Identify which cell holds the provided text, then report its (x, y) central coordinate. 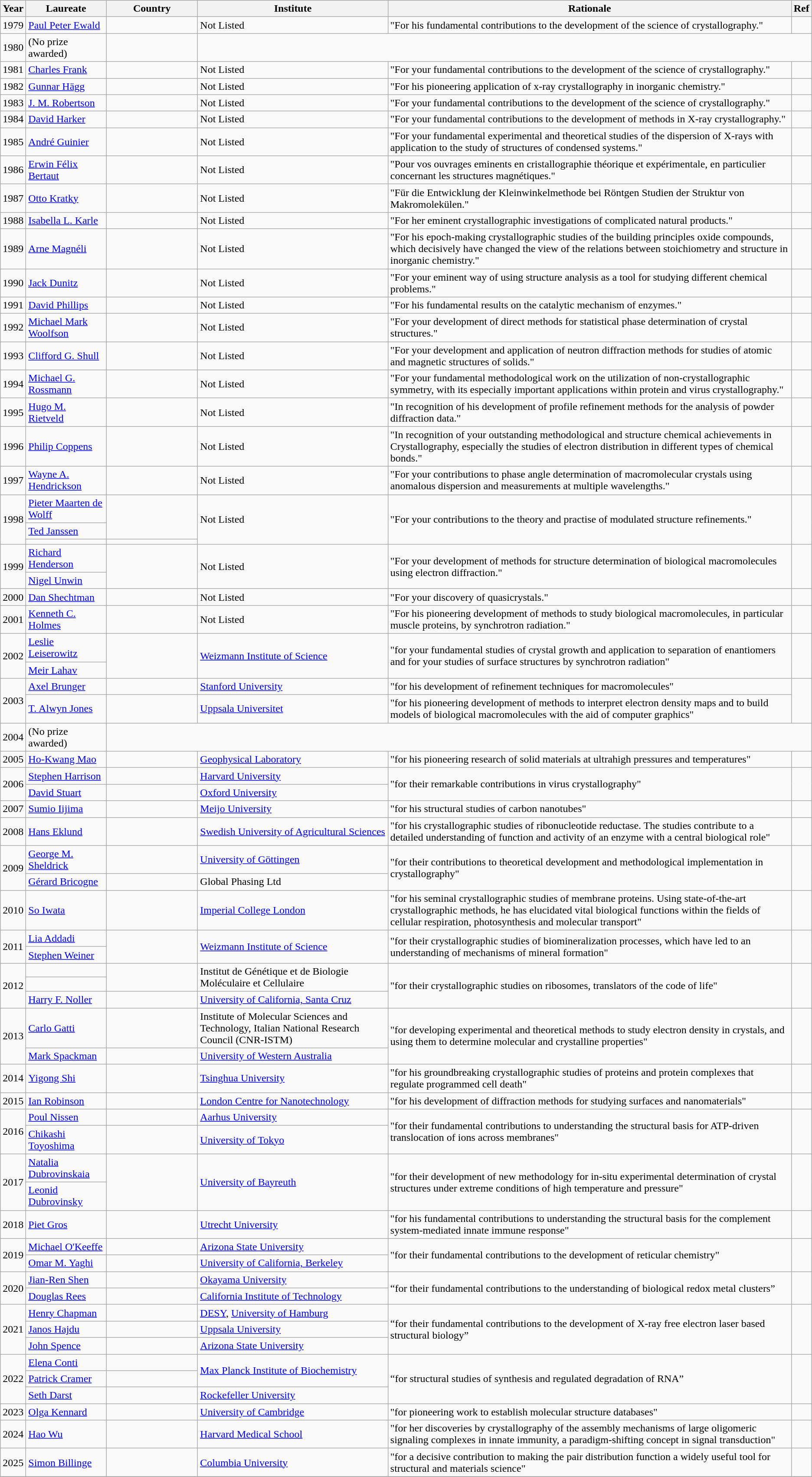
Harvard Medical School (293, 1434)
2008 (13, 831)
Piet Gros (66, 1224)
Columbia University (293, 1463)
Axel Brunger (66, 687)
Otto Kratky (66, 198)
1983 (13, 103)
2017 (13, 1182)
Utrecht University (293, 1224)
2011 (13, 946)
University of Cambridge (293, 1412)
Hans Eklund (66, 831)
"For your contributions to the theory and practise of modulated structure refinements." (589, 519)
2024 (13, 1434)
1995 (13, 412)
Stephen Harrison (66, 776)
1994 (13, 384)
2006 (13, 784)
Ho-Kwang Mao (66, 760)
Rockefeller University (293, 1395)
"for pioneering work to establish molecular structure databases" (589, 1412)
Leslie Leiserowitz (66, 647)
2022 (13, 1379)
1993 (13, 356)
"for his groundbreaking crystallographic studies of proteins and protein complexes that regulate programmed cell death" (589, 1078)
Stephen Weiner (66, 955)
Meir Lahav (66, 670)
"Pour vos ouvrages eminents en cristallographie théorique et expérimentale, en particulier concernant les structures magnétiques." (589, 170)
1980 (13, 48)
Institute (293, 9)
Nigel Unwin (66, 580)
2002 (13, 656)
1979 (13, 25)
George M. Sheldrick (66, 860)
Henry Chapman (66, 1313)
Rationale (589, 9)
Imperial College London (293, 910)
Ted Janssen (66, 531)
Dan Shechtman (66, 597)
2014 (13, 1078)
Gunnar Hägg (66, 86)
London Centre for Nanotechnology (293, 1101)
Okayama University (293, 1280)
Pieter Maarten de Wolff (66, 508)
Richard Henderson (66, 558)
2018 (13, 1224)
Meijo University (293, 809)
Stanford University (293, 687)
"for their fundamental contributions to understanding the structural basis for ATP-driven translocation of ions across membranes" (589, 1131)
"For your discovery of quasicrystals." (589, 597)
"For her eminent crystallographic investigations of complicated natural products." (589, 220)
Jack Dunitz (66, 283)
1997 (13, 481)
So Iwata (66, 910)
"For your development and application of neutron diffraction methods for studies of atomic and magnetic structures of solids." (589, 356)
Natalia Dubrovinskaia (66, 1168)
1998 (13, 519)
J. M. Robertson (66, 103)
2005 (13, 760)
"for his pioneering research of solid materials at ultrahigh pressures and temperatures" (589, 760)
University of Bayreuth (293, 1182)
2001 (13, 619)
Aarhus University (293, 1117)
"for their crystallographic studies of biomineralization processes, which have led to an understanding of mechanisms of mineral formation" (589, 946)
Michael O'Keeffe (66, 1247)
Ref (802, 9)
1984 (13, 119)
"for their fundamental contributions to the development of reticular chemistry" (589, 1255)
1986 (13, 170)
Leonid Dubrovinsky (66, 1196)
Chikashi Toyoshima (66, 1140)
"for his fundamental contributions to understanding the structural basis for the complement system-mediated innate immune response" (589, 1224)
Michael G. Rossmann (66, 384)
Janos Hajdu (66, 1329)
1989 (13, 249)
Patrick Cramer (66, 1379)
University of California, Santa Cruz (293, 999)
Institute of Molecular Sciences and Technology, Italian National Research Council (CNR-ISTM) (293, 1028)
Harvard University (293, 776)
"For his fundamental results on the catalytic mechanism of enzymes." (589, 305)
Arne Magnéli (66, 249)
"for their crystallographic studies on ribosomes, translators of the code of life" (589, 986)
Ian Robinson (66, 1101)
2015 (13, 1101)
"for their remarkable contributions in virus crystallography" (589, 784)
Gérard Bricogne (66, 882)
Michael Mark Woolfson (66, 328)
"For your eminent way of using structure analysis as a tool for studying different chemical problems." (589, 283)
Uppsala Universitet (293, 709)
Jian-Ren Shen (66, 1280)
John Spence (66, 1346)
Wayne A. Hendrickson (66, 481)
1982 (13, 86)
“for their fundamental contributions to the development of X-ray free electron laser based structural biology” (589, 1329)
Douglas Rees (66, 1296)
Olga Kennard (66, 1412)
"for a decisive contribution to making the pair distribution function a widely useful tool for structural and materials science" (589, 1463)
Mark Spackman (66, 1056)
"For your development of direct methods for statistical phase determination of crystal structures." (589, 328)
Laureate (66, 9)
David Harker (66, 119)
2019 (13, 1255)
Swedish University of Agricultural Sciences (293, 831)
Year (13, 9)
2004 (13, 737)
1987 (13, 198)
Country (152, 9)
Philip Coppens (66, 446)
1999 (13, 567)
Uppsala University (293, 1329)
"For your development of methods for structure determination of biological macromolecules using electron diffraction." (589, 567)
Poul Nissen (66, 1117)
Carlo Gatti (66, 1028)
2021 (13, 1329)
1996 (13, 446)
Lia Addadi (66, 938)
1981 (13, 70)
"for his development of diffraction methods for studying surfaces and nanomaterials" (589, 1101)
1990 (13, 283)
Paul Peter Ewald (66, 25)
"for his development of refinement techniques for macromolecules" (589, 687)
1992 (13, 328)
2016 (13, 1131)
"For his pioneering development of methods to study biological macromolecules, in particular muscle proteins, by synchrotron radiation." (589, 619)
University of Göttingen (293, 860)
Global Phasing Ltd (293, 882)
"For his fundamental contributions to the development of the science of crystallography." (589, 25)
2012 (13, 986)
Institut de Génétique et de Biologie Moléculaire et Cellulaire (293, 977)
Oxford University (293, 793)
"for their contributions to theoretical development and methodological implementation in crystallography" (589, 868)
"Für die Entwicklung der Kleinwinkelmethode bei Röntgen Studien der Struktur von Makromolekülen." (589, 198)
2010 (13, 910)
DESY, University of Hamburg (293, 1313)
Yigong Shi (66, 1078)
“for structural studies of synthesis and regulated degradation of RNA” (589, 1379)
2023 (13, 1412)
Elena Conti (66, 1362)
Omar M. Yaghi (66, 1263)
Geophysical Laboratory (293, 760)
Tsinghua University (293, 1078)
Harry F. Noller (66, 999)
"In recognition of his development of profile refinement methods for the analysis of powder diffraction data." (589, 412)
Hao Wu (66, 1434)
2003 (13, 701)
Isabella L. Karle (66, 220)
2013 (13, 1036)
Seth Darst (66, 1395)
2000 (13, 597)
University of Western Australia (293, 1056)
2020 (13, 1288)
David Phillips (66, 305)
T. Alwyn Jones (66, 709)
David Stuart (66, 793)
2009 (13, 868)
André Guinier (66, 141)
"For his pioneering application of x-ray crystallography in inorganic chemistry." (589, 86)
1988 (13, 220)
2007 (13, 809)
Hugo M. Rietveld (66, 412)
"for his structural studies of carbon nanotubes" (589, 809)
University of Tokyo (293, 1140)
Sumio Iijima (66, 809)
“for their fundamental contributions to the understanding of biological redox metal clusters” (589, 1288)
1991 (13, 305)
Charles Frank (66, 70)
2025 (13, 1463)
Erwin Félix Bertaut (66, 170)
Simon Billinge (66, 1463)
California Institute of Technology (293, 1296)
University of California, Berkeley (293, 1263)
1985 (13, 141)
Max Planck Institute of Biochemistry (293, 1371)
Clifford G. Shull (66, 356)
"For your fundamental contributions to the development of methods in X-ray crystallography." (589, 119)
Kenneth C. Holmes (66, 619)
"For your contributions to phase angle determination of macromolecular crystals using anomalous dispersion and measurements at multiple wavelengths." (589, 481)
